For the text-containing cell, return its midpoint in (x, y) coordinate format. 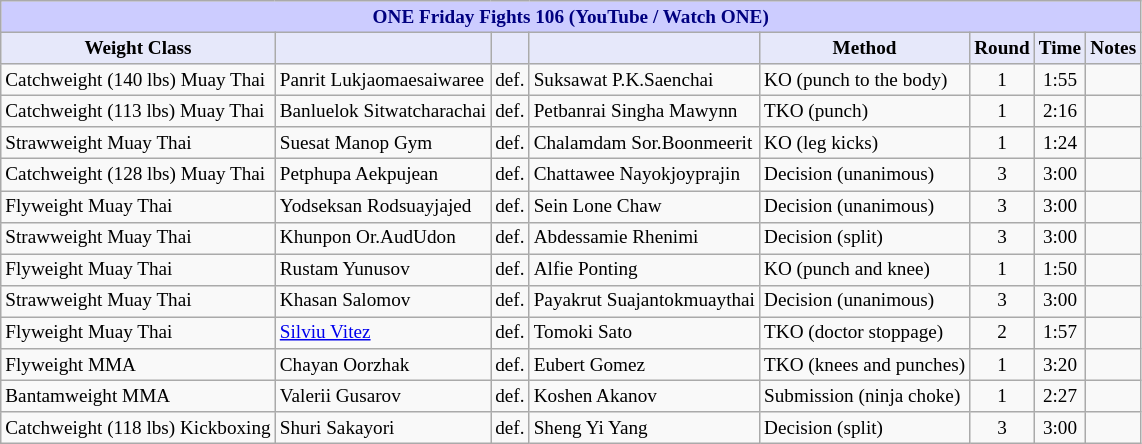
Eubert Gomez (644, 365)
TKO (doctor stoppage) (865, 333)
Notes (1114, 48)
Chalamdam Sor.Boonmeerit (644, 143)
TKO (knees and punches) (865, 365)
1:50 (1060, 270)
Method (865, 48)
Tomoki Sato (644, 333)
1:55 (1060, 80)
Suksawat P.K.Saenchai (644, 80)
Time (1060, 48)
Catchweight (128 lbs) Muay Thai (138, 175)
Khunpon Or.AudUdon (382, 238)
Koshen Akanov (644, 396)
Sheng Yi Yang (644, 428)
Valerii Gusarov (382, 396)
Chayan Oorzhak (382, 365)
2 (1002, 333)
Weight Class (138, 48)
Petbanrai Singha Mawynn (644, 111)
Rustam Yunusov (382, 270)
Shuri Sakayori (382, 428)
Banluelok Sitwatcharachai (382, 111)
Bantamweight MMA (138, 396)
Submission (ninja choke) (865, 396)
KO (punch and knee) (865, 270)
Abdessamie Rhenimi (644, 238)
Catchweight (140 lbs) Muay Thai (138, 80)
Silviu Vitez (382, 333)
2:16 (1060, 111)
Payakrut Suajantokmuaythai (644, 301)
Round (1002, 48)
Petphupa Aekpujean (382, 175)
Catchweight (118 lbs) Kickboxing (138, 428)
KO (leg kicks) (865, 143)
2:27 (1060, 396)
1:57 (1060, 333)
Suesat Manop Gym (382, 143)
Khasan Salomov (382, 301)
Panrit Lukjaomaesaiwaree (382, 80)
KO (punch to the body) (865, 80)
1:24 (1060, 143)
Sein Lone Chaw (644, 206)
Chattawee Nayokjoyprajin (644, 175)
Flyweight MMA (138, 365)
TKO (punch) (865, 111)
ONE Friday Fights 106 (YouTube / Watch ONE) (571, 17)
Yodseksan Rodsuayjajed (382, 206)
Catchweight (113 lbs) Muay Thai (138, 111)
Alfie Ponting (644, 270)
3:20 (1060, 365)
